Pinpoint the cell where the given text exists, returning its [x, y] midpoint coordinate. 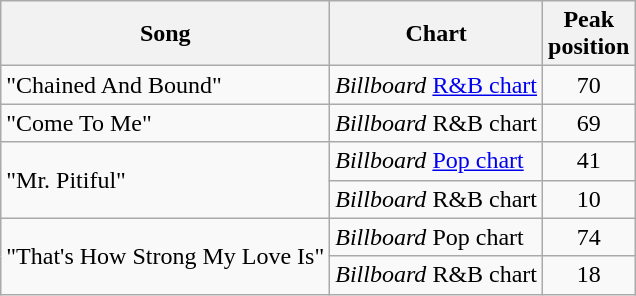
"That's How Strong My Love Is" [166, 256]
"Chained And Bound" [166, 85]
Chart [436, 34]
Song [166, 34]
10 [589, 199]
70 [589, 85]
18 [589, 275]
"Mr. Pitiful" [166, 180]
"Come To Me" [166, 123]
Peak position [589, 34]
41 [589, 161]
69 [589, 123]
74 [589, 237]
